From the cell containing the given text, extract its center point as [X, Y] coordinate. 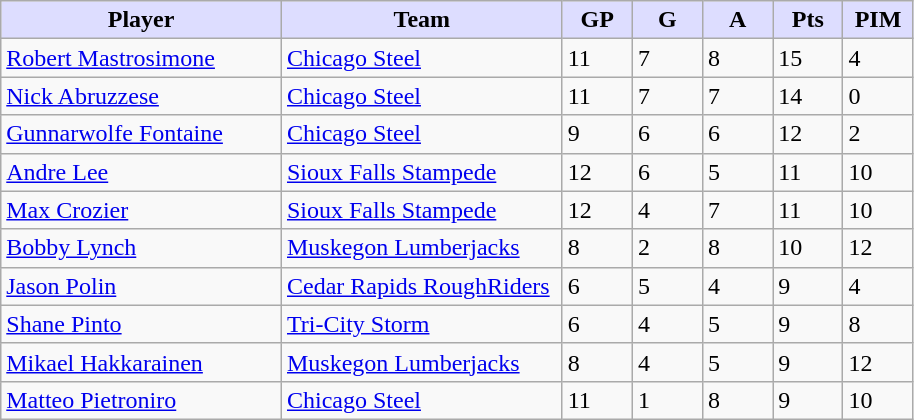
Max Crozier [142, 210]
14 [808, 96]
Team [422, 20]
GP [597, 20]
1 [667, 400]
Pts [808, 20]
G [667, 20]
Nick Abruzzese [142, 96]
A [738, 20]
PIM [878, 20]
Robert Mastrosimone [142, 58]
Bobby Lynch [142, 248]
0 [878, 96]
Cedar Rapids RoughRiders [422, 286]
Jason Polin [142, 286]
Mikael Hakkarainen [142, 362]
Tri-City Storm [422, 324]
Player [142, 20]
Matteo Pietroniro [142, 400]
Shane Pinto [142, 324]
Andre Lee [142, 172]
Gunnarwolfe Fontaine [142, 134]
15 [808, 58]
